Search for the cell housing the specified text and yield its (x, y) center coordinate. 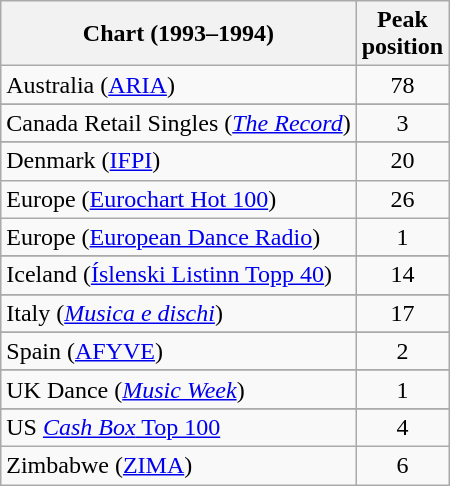
14 (402, 275)
6 (402, 465)
Australia (ARIA) (178, 85)
78 (402, 85)
Europe (Eurochart Hot 100) (178, 199)
3 (402, 123)
4 (402, 427)
Italy (Musica e dischi) (178, 313)
Spain (AFYVE) (178, 351)
Canada Retail Singles (The Record) (178, 123)
17 (402, 313)
Chart (1993–1994) (178, 34)
26 (402, 199)
Zimbabwe (ZIMA) (178, 465)
Europe (European Dance Radio) (178, 237)
Iceland (Íslenski Listinn Topp 40) (178, 275)
Denmark (IFPI) (178, 161)
Peakposition (402, 34)
2 (402, 351)
US Cash Box Top 100 (178, 427)
UK Dance (Music Week) (178, 389)
20 (402, 161)
